From the cell containing the given text, extract its center point as (x, y) coordinate. 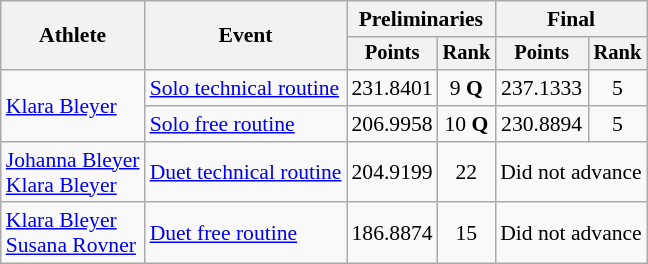
15 (467, 234)
Event (246, 36)
230.8894 (542, 124)
10 Q (467, 124)
Final (571, 19)
22 (467, 172)
9 Q (467, 88)
Klara BleyerSusana Rovner (73, 234)
Athlete (73, 36)
Klara Bleyer (73, 106)
Duet free routine (246, 234)
206.9958 (392, 124)
Solo technical routine (246, 88)
186.8874 (392, 234)
237.1333 (542, 88)
231.8401 (392, 88)
Duet technical routine (246, 172)
Solo free routine (246, 124)
204.9199 (392, 172)
Johanna BleyerKlara Bleyer (73, 172)
Preliminaries (420, 19)
